Search for the cell housing the specified text and yield its (x, y) center coordinate. 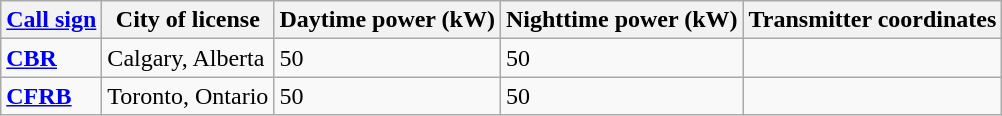
Call sign (52, 20)
Daytime power (kW) (388, 20)
City of license (188, 20)
Toronto, Ontario (188, 96)
Nighttime power (kW) (622, 20)
CFRB (52, 96)
Transmitter coordinates (872, 20)
Calgary, Alberta (188, 58)
CBR (52, 58)
